Return [x, y] of the center of cell containing provided text 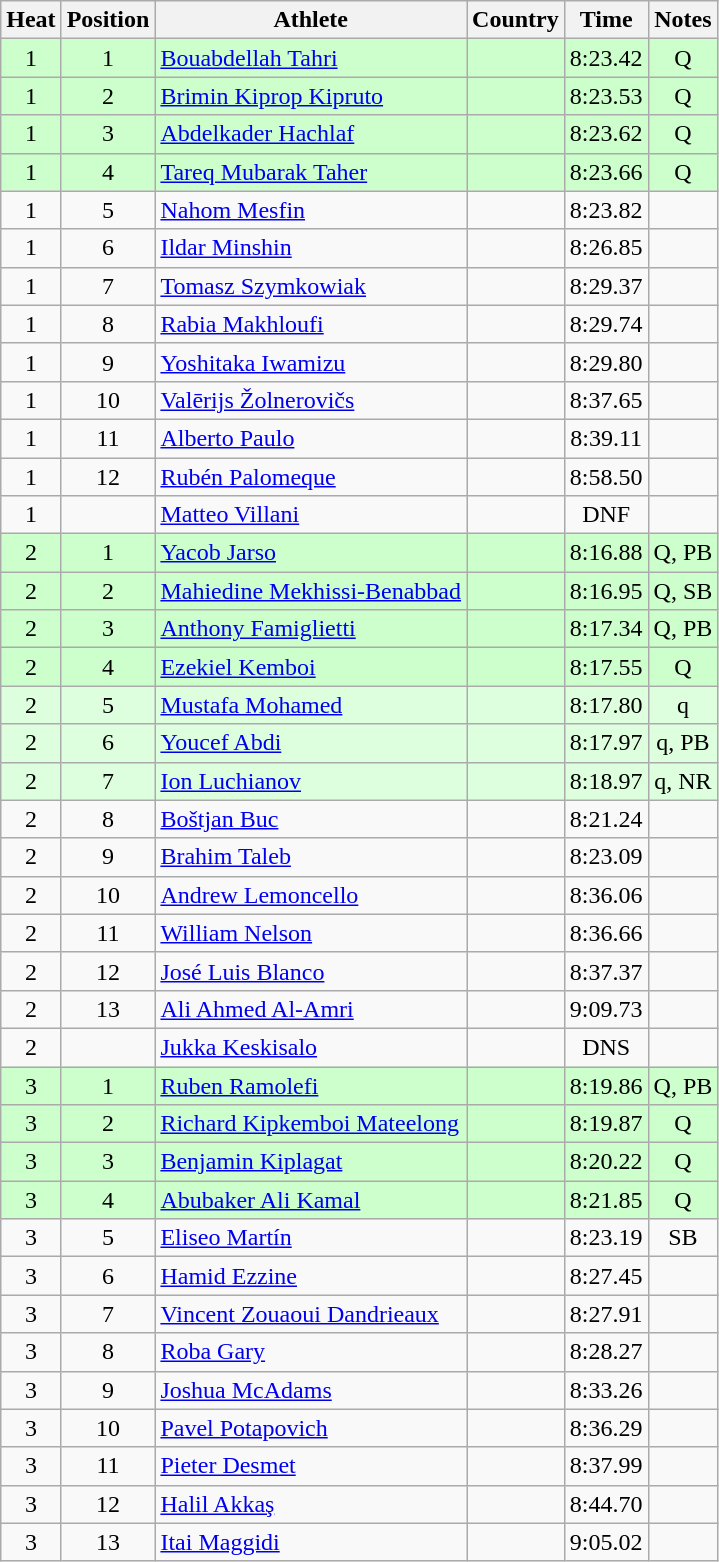
8:16.95 [606, 591]
9:05.02 [606, 1542]
Halil Akkaş [311, 1504]
Q, SB [683, 591]
8:23.09 [606, 857]
Matteo Villani [311, 515]
Anthony Famiglietti [311, 629]
8:23.42 [606, 58]
DNS [606, 1047]
Nahom Mesfin [311, 210]
8:21.24 [606, 819]
8:16.88 [606, 553]
8:19.86 [606, 1085]
Mahiedine Mekhissi-Benabbad [311, 591]
8:58.50 [606, 477]
Athlete [311, 20]
Vincent Zouaoui Dandrieaux [311, 1314]
8:17.80 [606, 705]
Valērijs Žolnerovičs [311, 400]
8:39.11 [606, 438]
Alberto Paulo [311, 438]
8:23.66 [606, 172]
8:37.65 [606, 400]
Yacob Jarso [311, 553]
8:29.37 [606, 286]
Richard Kipkemboi Mateelong [311, 1124]
8:36.29 [606, 1428]
Itai Maggidi [311, 1542]
q [683, 705]
8:33.26 [606, 1390]
Ion Luchianov [311, 781]
Brimin Kiprop Kipruto [311, 96]
Eliseo Martín [311, 1238]
8:37.99 [606, 1466]
Brahim Taleb [311, 857]
Ruben Ramolefi [311, 1085]
Joshua McAdams [311, 1390]
8:23.53 [606, 96]
8:20.22 [606, 1162]
SB [683, 1238]
8:44.70 [606, 1504]
8:21.85 [606, 1200]
q, NR [683, 781]
Ali Ahmed Al-Amri [311, 1009]
8:17.55 [606, 667]
Pavel Potapovich [311, 1428]
Heat [31, 20]
Boštjan Buc [311, 819]
8:29.80 [606, 362]
Tareq Mubarak Taher [311, 172]
Youcef Abdi [311, 743]
8:23.62 [606, 134]
Pieter Desmet [311, 1466]
Notes [683, 20]
Yoshitaka Iwamizu [311, 362]
8:29.74 [606, 324]
Roba Gary [311, 1352]
8:17.34 [606, 629]
Andrew Lemoncello [311, 895]
8:19.87 [606, 1124]
8:36.66 [606, 933]
Rabia Makhloufi [311, 324]
8:18.97 [606, 781]
8:27.91 [606, 1314]
8:23.82 [606, 210]
9:09.73 [606, 1009]
8:17.97 [606, 743]
Ildar Minshin [311, 248]
8:36.06 [606, 895]
8:27.45 [606, 1276]
8:28.27 [606, 1352]
8:23.19 [606, 1238]
Ezekiel Kemboi [311, 667]
8:37.37 [606, 971]
Country [516, 20]
William Nelson [311, 933]
Position [108, 20]
José Luis Blanco [311, 971]
Time [606, 20]
Jukka Keskisalo [311, 1047]
Tomasz Szymkowiak [311, 286]
Rubén Palomeque [311, 477]
Abdelkader Hachlaf [311, 134]
DNF [606, 515]
q, PB [683, 743]
Hamid Ezzine [311, 1276]
Bouabdellah Tahri [311, 58]
Benjamin Kiplagat [311, 1162]
8:26.85 [606, 248]
Abubaker Ali Kamal [311, 1200]
Mustafa Mohamed [311, 705]
